Output the [X, Y] coordinate of the center of the cell containing the given text.  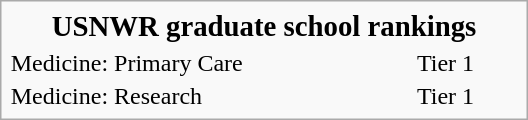
USNWR graduate school rankings [264, 27]
Medicine: Research [210, 96]
Medicine: Primary Care [210, 63]
